Provide the [X, Y] coordinate of the cell's center where the given text is located.  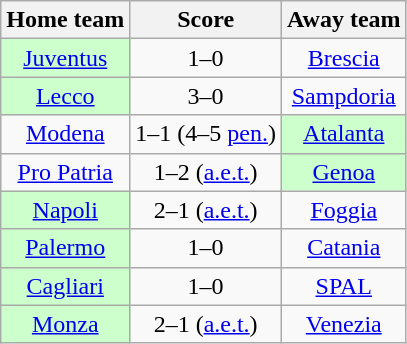
Atalanta [344, 134]
Pro Patria [66, 172]
Lecco [66, 96]
Modena [66, 134]
Juventus [66, 58]
1–1 (4–5 pen.) [206, 134]
SPAL [344, 286]
Brescia [344, 58]
Catania [344, 248]
Away team [344, 20]
3–0 [206, 96]
Score [206, 20]
Monza [66, 324]
Palermo [66, 248]
Cagliari [66, 286]
Foggia [344, 210]
Sampdoria [344, 96]
Home team [66, 20]
Napoli [66, 210]
Genoa [344, 172]
Venezia [344, 324]
1–2 (a.e.t.) [206, 172]
